Find where the given text appears and provide that cell's center as [x, y] coordinate. 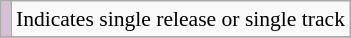
Indicates single release or single track [180, 19]
